Extract the (x, y) coordinate from the center of the cell holding the provided text.  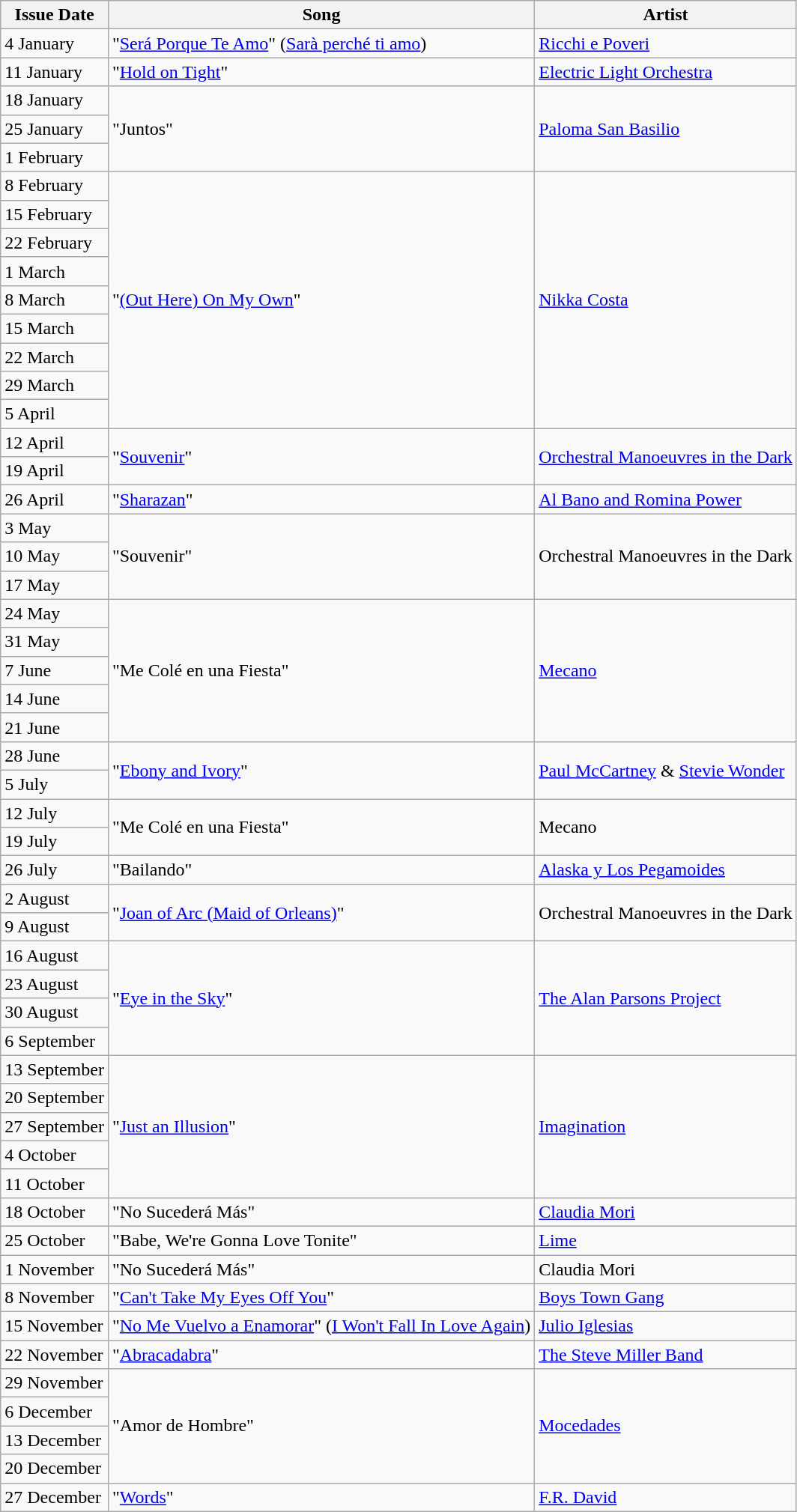
14 June (55, 699)
30 August (55, 1012)
1 March (55, 271)
27 December (55, 1497)
4 October (55, 1155)
15 February (55, 214)
"Ebony and Ivory" (321, 770)
16 August (55, 956)
"Words" (321, 1497)
28 June (55, 756)
Paul McCartney & Stevie Wonder (666, 770)
15 March (55, 328)
25 October (55, 1240)
8 November (55, 1298)
Al Bano and Romina Power (666, 500)
"(Out Here) On My Own" (321, 300)
24 May (55, 613)
27 September (55, 1126)
12 July (55, 813)
15 November (55, 1326)
The Steve Miller Band (666, 1355)
8 March (55, 300)
Issue Date (55, 15)
2 August (55, 899)
11 October (55, 1183)
"Joan of Arc (Maid of Orleans)" (321, 913)
The Alan Parsons Project (666, 998)
Artist (666, 15)
26 April (55, 500)
31 May (55, 642)
Nikka Costa (666, 300)
10 May (55, 556)
"Juntos" (321, 129)
Ricchi e Poveri (666, 43)
Lime (666, 1240)
13 September (55, 1069)
29 March (55, 386)
6 September (55, 1041)
23 August (55, 984)
22 March (55, 357)
"No Me Vuelvo a Enamorar" (I Won't Fall In Love Again) (321, 1326)
18 January (55, 100)
F.R. David (666, 1497)
22 November (55, 1355)
5 April (55, 414)
Boys Town Gang (666, 1298)
1 February (55, 157)
"Babe, We're Gonna Love Tonite" (321, 1240)
13 December (55, 1440)
26 July (55, 870)
"Hold on Tight" (321, 72)
5 July (55, 784)
Song (321, 15)
Imagination (666, 1126)
22 February (55, 243)
Electric Light Orchestra (666, 72)
"Just an Illusion" (321, 1126)
4 January (55, 43)
3 May (55, 528)
7 June (55, 670)
"Sharazan" (321, 500)
18 October (55, 1212)
19 July (55, 842)
12 April (55, 443)
"Será Porque Te Amo" (Sarà perché ti amo) (321, 43)
1 November (55, 1269)
"Eye in the Sky" (321, 998)
8 February (55, 186)
Mocedades (666, 1426)
"Amor de Hombre" (321, 1426)
11 January (55, 72)
Paloma San Basilio (666, 129)
17 May (55, 585)
"Abracadabra" (321, 1355)
6 December (55, 1412)
25 January (55, 129)
9 August (55, 927)
21 June (55, 727)
19 April (55, 471)
20 September (55, 1098)
20 December (55, 1469)
"Can't Take My Eyes Off You" (321, 1298)
"Bailando" (321, 870)
Alaska y Los Pegamoides (666, 870)
29 November (55, 1383)
Julio Iglesias (666, 1326)
